From the cell containing the given text, extract its center point as (X, Y) coordinate. 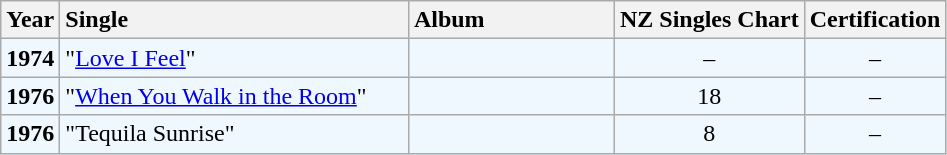
8 (709, 134)
Certification (875, 20)
Single (234, 20)
18 (709, 96)
Album (511, 20)
Year (30, 20)
NZ Singles Chart (709, 20)
"Tequila Sunrise" (234, 134)
1974 (30, 58)
"When You Walk in the Room" (234, 96)
"Love I Feel" (234, 58)
